Detect which cell encompasses the target text, then output its [x, y] center coordinate. 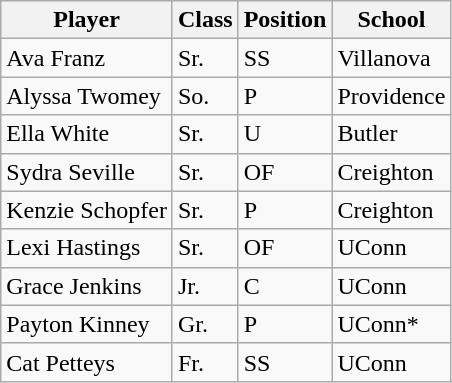
Lexi Hastings [87, 248]
Gr. [205, 324]
Cat Petteys [87, 362]
Grace Jenkins [87, 286]
Jr. [205, 286]
Kenzie Schopfer [87, 210]
Providence [392, 96]
Class [205, 20]
Villanova [392, 58]
Butler [392, 134]
UConn* [392, 324]
Ella White [87, 134]
Fr. [205, 362]
School [392, 20]
Ava Franz [87, 58]
Player [87, 20]
So. [205, 96]
C [285, 286]
U [285, 134]
Alyssa Twomey [87, 96]
Sydra Seville [87, 172]
Position [285, 20]
Payton Kinney [87, 324]
